Provide the [X, Y] coordinate of the cell's center where the given text is located.  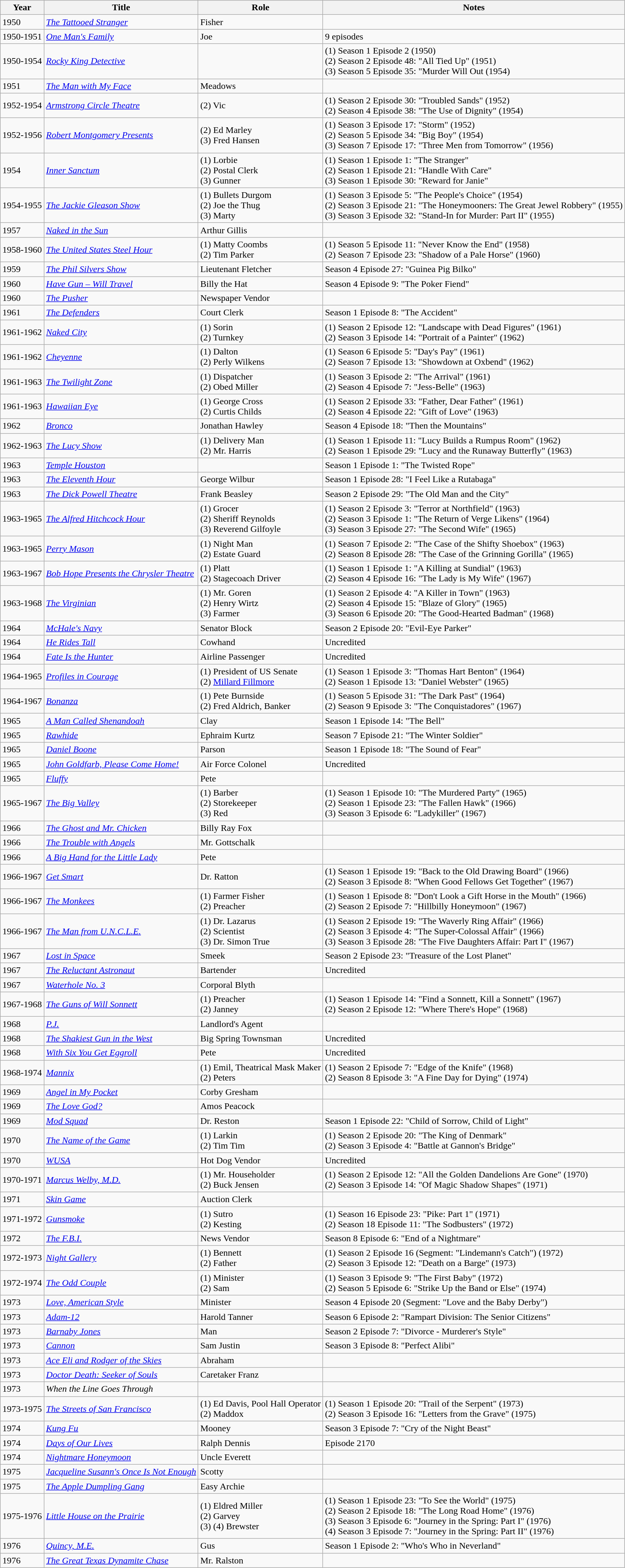
Cannon [121, 1346]
Inner Sanctum [121, 170]
Title [121, 8]
Robert Montgomery Presents [121, 135]
(1) Lorbie(2) Postal Clerk(3) Gunner [260, 170]
1961 [22, 313]
(1) Matty Coombs(2) Tim Parker [260, 249]
Have Gun – Will Travel [121, 284]
1958-1960 [22, 249]
1972-1973 [22, 1258]
Mooney [260, 1428]
The Pusher [121, 298]
Season 3 Episode 7: "Cry of the Night Beast" [474, 1428]
News Vendor [260, 1239]
(1) Season 2 Episode 30: "Troubled Sands" (1952)(2) Season 4 Episode 38: "The Use of Dignity" (1954) [474, 106]
Season 3 Episode 8: "Perfect Alibi" [474, 1346]
Frank Beasley [260, 494]
1971 [22, 1199]
(1) Season 3 Episode 17: "Storm" (1952)(2) Season 5 Episode 34: "Big Boy" (1954)(3) Season 7 Episode 17: "Three Men from Tomorrow" (1956) [474, 135]
1967-1968 [22, 1005]
1951 [22, 86]
Daniel Boone [121, 750]
Perry Mason [121, 549]
Get Smart [121, 876]
Lost in Space [121, 956]
1959 [22, 269]
The Dick Powell Theatre [121, 494]
The Monkees [121, 901]
(1) Season 3 Episode 9: "The First Baby" (1972)(2) Season 5 Episode 6: "Strike Up the Band or Else" (1974) [474, 1283]
Profiles in Courage [121, 676]
(1) Dispatcher(2) Obed Miller [260, 381]
Season 6 Episode 2: "Rampart Division: The Senior Citizens" [474, 1317]
(1) Dr. Lazarus(2) Scientist(3) Dr. Simon True [260, 931]
(1) Season 5 Episode 31: "The Dark Past" (1964)(2) Season 9 Episode 3: "The Conquistadores" (1967) [474, 701]
1950 [22, 22]
The United States Steel Hour [121, 249]
The Man with My Face [121, 86]
Kung Fu [121, 1428]
Dr. Reston [260, 1121]
George Wilbur [260, 479]
Skin Game [121, 1199]
P.J. [121, 1024]
Quincy, M.E. [121, 1546]
Mod Squad [121, 1121]
Fisher [260, 22]
With Six You Get Eggroll [121, 1053]
(1) Mr. Householder(2) Buck Jensen [260, 1179]
(1) Grocer(2) Sheriff Reynolds(3) Reverend Gilfoyle [260, 519]
The Guns of Will Sonnett [121, 1005]
Cowhand [260, 642]
Season 8 Episode 6: "End of a Nightmare" [474, 1239]
1954-1955 [22, 205]
(1) Night Man(2) Estate Guard [260, 549]
When the Line Goes Through [121, 1389]
Easy Archie [260, 1486]
Nightmare Honeymoon [121, 1457]
Newspaper Vendor [260, 298]
Mr. Gottschalk [260, 842]
(1) Season 2 Episode 20: "The King of Denmark"(2) Season 3 Episode 4: "Battle at Gannon's Bridge" [474, 1141]
Scotty [260, 1471]
1971-1972 [22, 1219]
(1) Larkin(2) Tim Tim [260, 1141]
Airline Passenger [260, 657]
Armstrong Circle Theatre [121, 106]
(1) Minister(2) Sam [260, 1283]
Fate Is the Hunter [121, 657]
Smeek [260, 956]
1962 [22, 426]
1963-1967 [22, 573]
(2) Ed Marley(3) Fred Hansen [260, 135]
The Apple Dumpling Gang [121, 1486]
(1) Emil, Theatrical Mask Maker(2) Peters [260, 1072]
Adam-12 [121, 1317]
(2) Vic [260, 106]
McHale's Navy [121, 628]
The Reluctant Astronaut [121, 970]
(1) Season 1 Episode 20: "Trail of the Serpent" (1973)(2) Season 3 Episode 16: "Letters from the Grave" (1975) [474, 1409]
(1) Season 2 Episode 16 (Segment: "Lindemann's Catch") (1972)(2) Season 3 Episode 12: "Death on a Barge" (1973) [474, 1258]
John Goldfarb, Please Come Home! [121, 764]
Year [22, 8]
(1) Season 1 Episode 8: "Don't Look a Gift Horse in the Mouth" (1966)(2) Season 2 Episode 7: "Hillbilly Honeymoon" (1967) [474, 901]
The Tattooed Stranger [121, 22]
Season 2 Episode 29: "The Old Man and the City" [474, 494]
Love, American Style [121, 1302]
Amos Peacock [260, 1106]
(1) Season 2 Episode 12: "Landscape with Dead Figures" (1961)(2) Season 3 Episode 14: "Portrait of a Painter" (1962) [474, 332]
(1) Season 1 Episode 3: "Thomas Hart Benton" (1964)(2) Season 1 Episode 13: "Daniel Webster" (1965) [474, 676]
Season 1 Episode 14: "The Bell" [474, 721]
(1) Season 2 Episode 7: "Edge of the Knife" (1968)(2) Season 8 Episode 3: "A Fine Day for Dying" (1974) [474, 1072]
Arthur Gillis [260, 230]
1950-1954 [22, 61]
Harold Tanner [260, 1317]
The F.B.I. [121, 1239]
Notes [474, 8]
(1) Delivery Man(2) Mr. Harris [260, 445]
(1) Season 2 Episode 33: "Father, Dear Father" (1961)(2) Season 4 Episode 22: "Gift of Love" (1963) [474, 407]
1972 [22, 1239]
Ace Eli and Rodger of the Skies [121, 1360]
(1) Preacher(2) Janney [260, 1005]
1972-1974 [22, 1283]
Jacqueline Susann's Once Is Not Enough [121, 1471]
The Big Valley [121, 803]
(1) Bennett(2) Father [260, 1258]
Rocky King Detective [121, 61]
The Trouble with Angels [121, 842]
Night Gallery [121, 1258]
(1) Farmer Fisher(2) Preacher [260, 901]
Ralph Dennis [260, 1443]
1964-1965 [22, 676]
Auction Clerk [260, 1199]
Minister [260, 1302]
Naked in the Sun [121, 230]
Lieutenant Fletcher [260, 269]
Fluffy [121, 778]
(1) Season 1 Episode 11: "Lucy Builds a Rumpus Room" (1962)(2) Season 1 Episode 29: "Lucy and the Runaway Butterfly" (1963) [474, 445]
The Shakiest Gun in the West [121, 1038]
(1) Season 1 Episode 19: "Back to the Old Drawing Board" (1966)(2) Season 3 Episode 8: "When Good Fellows Get Together" (1967) [474, 876]
WUSA [121, 1160]
Parson [260, 750]
Clay [260, 721]
Marcus Welby, M.D. [121, 1179]
(1) Season 1 Episode 10: "The Murdered Party" (1965)(2) Season 1 Episode 23: "The Fallen Hawk" (1966)(3) Season 3 Episode 6: "Ladykiller" (1967) [474, 803]
One Man's Family [121, 36]
Season 2 Episode 20: "Evil-Eye Parker" [474, 628]
Angel in My Pocket [121, 1092]
Uncle Everett [260, 1457]
1952-1956 [22, 135]
Corby Gresham [260, 1092]
The Odd Couple [121, 1283]
(1) George Cross(2) Curtis Childs [260, 407]
Hot Dog Vendor [260, 1160]
(1) Season 1 Episode 1: "The Stranger"(2) Season 1 Episode 21: "Handle With Care"(3) Season 1 Episode 30: "Reward for Janie" [474, 170]
He Rides Tall [121, 642]
Season 7 Episode 21: "The Winter Soldier" [474, 735]
The Lucy Show [121, 445]
Season 1 Episode 2: "Who's Who in Neverland" [474, 1546]
Jonathan Hawley [260, 426]
Temple Houston [121, 465]
The Twilight Zone [121, 381]
1954 [22, 170]
(1) Sorin(2) Turnkey [260, 332]
Little House on the Prairie [121, 1516]
The Name of the Game [121, 1141]
Landlord's Agent [260, 1024]
(1) Season 5 Episode 11: "Never Know the End" (1958)(2) Season 7 Episode 23: "Shadow of a Pale Horse" (1960) [474, 249]
1973-1975 [22, 1409]
Caretaker Franz [260, 1375]
Bronco [121, 426]
Cheyenne [121, 357]
Waterhole No. 3 [121, 985]
(1) Dalton(2) Perly Wilkens [260, 357]
Season 1 Episode 22: "Child of Sorrow, Child of Light" [474, 1121]
Dr. Ratton [260, 876]
(1) Season 16 Episode 23: "Pike: Part 1" (1971)(2) Season 18 Episode 11: "The Sodbusters" (1972) [474, 1219]
Season 4 Episode 9: "The Poker Fiend" [474, 284]
(1) Season 6 Episode 5: "Day's Pay" (1961)(2) Season 7 Episode 13: "Showdown at Oxbend" (1962) [474, 357]
(1) Ed Davis, Pool Hall Operator(2) Maddox [260, 1409]
1962-1963 [22, 445]
Sam Justin [260, 1346]
The Man from U.N.C.L.E. [121, 931]
The Ghost and Mr. Chicken [121, 828]
1963-1968 [22, 603]
The Alfred Hitchcock Hour [121, 519]
Ephraim Kurtz [260, 735]
Season 2 Episode 7: "Divorce - Murderer's Style" [474, 1331]
(1) Sutro(2) Kesting [260, 1219]
Barnaby Jones [121, 1331]
Bonanza [121, 701]
The Love God? [121, 1106]
Season 1 Episode 28: "I Feel Like a Rutabaga" [474, 479]
The Phil Silvers Show [121, 269]
1975-1976 [22, 1516]
Billy the Hat [260, 284]
Big Spring Townsman [260, 1038]
The Virginian [121, 603]
Mannix [121, 1072]
Meadows [260, 86]
Season 2 Episode 23: "Treasure of the Lost Planet" [474, 956]
The Jackie Gleason Show [121, 205]
Season 1 Episode 8: "The Accident" [474, 313]
Role [260, 8]
The Streets of San Francisco [121, 1409]
Rawhide [121, 735]
1970-1971 [22, 1179]
(1) Bullets Durgom(2) Joe the Thug(3) Marty [260, 205]
(1) Season 3 Episode 2: "The Arrival" (1961)(2) Season 4 Episode 7: "Jess-Belle" (1963) [474, 381]
(1) Eldred Miller(2) Garvey(3) (4) Brewster [260, 1516]
Season 4 Episode 20 (Segment: "Love and the Baby Derby") [474, 1302]
(1) Mr. Goren(2) Henry Wirtz(3) Farmer [260, 603]
Doctor Death: Seeker of Souls [121, 1375]
Bob Hope Presents the Chrysler Theatre [121, 573]
Episode 2170 [474, 1443]
Days of Our Lives [121, 1443]
The Eleventh Hour [121, 479]
The Defenders [121, 313]
(1) Season 2 Episode 12: "All the Golden Dandelions Are Gone" (1970)(2) Season 3 Episode 14: "Of Magic Shadow Shapes" (1971) [474, 1179]
A Big Hand for the Little Lady [121, 857]
1952-1954 [22, 106]
9 episodes [474, 36]
Season 1 Episode 18: "The Sound of Fear" [474, 750]
Hawaiian Eye [121, 407]
(1) Season 1 Episode 1: "A Killing at Sundial" (1963)(2) Season 4 Episode 16: "The Lady is My Wife" (1967) [474, 573]
Air Force Colonel [260, 764]
Corporal Blyth [260, 985]
Abraham [260, 1360]
Bartender [260, 970]
1950-1951 [22, 36]
Senator Block [260, 628]
Season 4 Episode 18: "Then the Mountains" [474, 426]
1968-1974 [22, 1072]
Gus [260, 1546]
Billy Ray Fox [260, 828]
Season 4 Episode 27: "Guinea Pig Bilko" [474, 269]
1957 [22, 230]
Joe [260, 36]
(1) Platt(2) Stagecoach Driver [260, 573]
(1) Season 1 Episode 14: "Find a Sonnett, Kill a Sonnett" (1967)(2) Season 2 Episode 12: "Where There's Hope" (1968) [474, 1005]
Season 1 Episode 1: "The Twisted Rope" [474, 465]
(1) President of US Senate(2) Millard Fillmore [260, 676]
Gunsmoke [121, 1219]
Mr. Ralston [260, 1560]
Court Clerk [260, 313]
Naked City [121, 332]
(1) Barber(2) Storekeeper(3) Red [260, 803]
A Man Called Shenandoah [121, 721]
1964-1967 [22, 701]
(1) Pete Burnside(2) Fred Aldrich, Banker [260, 701]
1965-1967 [22, 803]
Man [260, 1331]
(1) Season 7 Episode 2: "The Case of the Shifty Shoebox" (1963)(2) Season 8 Episode 28: "The Case of the Grinning Gorilla" (1965) [474, 549]
The Great Texas Dynamite Chase [121, 1560]
(1) Season 1 Episode 2 (1950)(2) Season 2 Episode 48: "All Tied Up" (1951)(3) Season 5 Episode 35: "Murder Will Out (1954) [474, 61]
